Detect which cell encompasses the target text, then output its [X, Y] center coordinate. 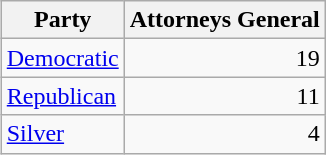
Democratic [62, 58]
4 [224, 134]
19 [224, 58]
Attorneys General [224, 20]
11 [224, 96]
Party [62, 20]
Republican [62, 96]
Silver [62, 134]
